Determine the [x, y] coordinate at the center of the cell enclosing the given text.  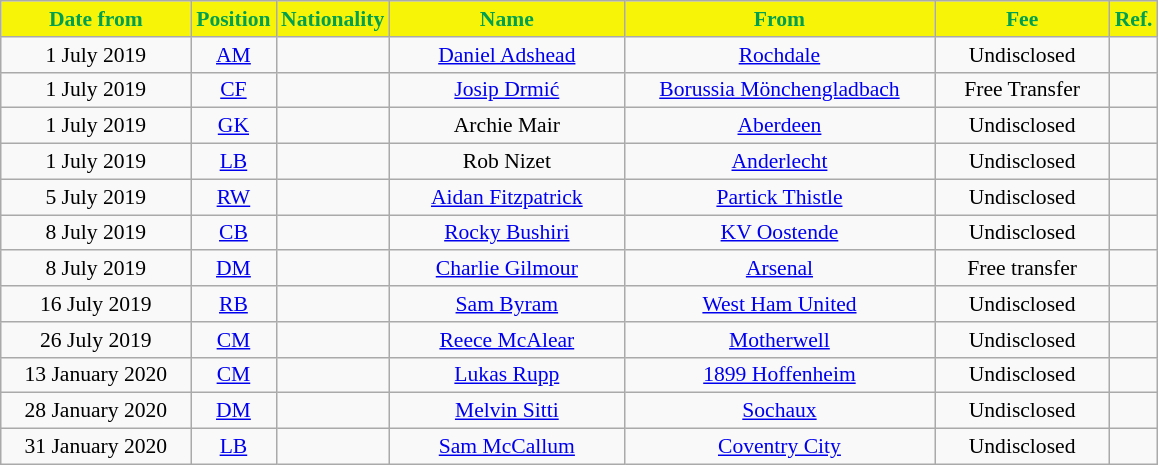
Free Transfer [1022, 90]
Sam Byram [506, 304]
West Ham United [779, 304]
Sam McCallum [506, 447]
Free transfer [1022, 269]
Aidan Fitzpatrick [506, 197]
Date from [96, 19]
Ref. [1134, 19]
Reece McAlear [506, 340]
RW [234, 197]
RB [234, 304]
Aberdeen [779, 126]
Partick Thistle [779, 197]
KV Oostende [779, 233]
Charlie Gilmour [506, 269]
16 July 2019 [96, 304]
Rob Nizet [506, 162]
Josip Drmić [506, 90]
Nationality [332, 19]
Motherwell [779, 340]
From [779, 19]
Daniel Adshead [506, 55]
5 July 2019 [96, 197]
CB [234, 233]
Rocky Bushiri [506, 233]
AM [234, 55]
Lukas Rupp [506, 375]
Fee [1022, 19]
GK [234, 126]
Borussia Mönchengladbach [779, 90]
CF [234, 90]
28 January 2020 [96, 411]
Anderlecht [779, 162]
26 July 2019 [96, 340]
1899 Hoffenheim [779, 375]
13 January 2020 [96, 375]
Name [506, 19]
Archie Mair [506, 126]
Arsenal [779, 269]
Position [234, 19]
Rochdale [779, 55]
31 January 2020 [96, 447]
Melvin Sitti [506, 411]
Coventry City [779, 447]
Sochaux [779, 411]
